Determine the (x, y) coordinate at the center of the cell enclosing the given text.  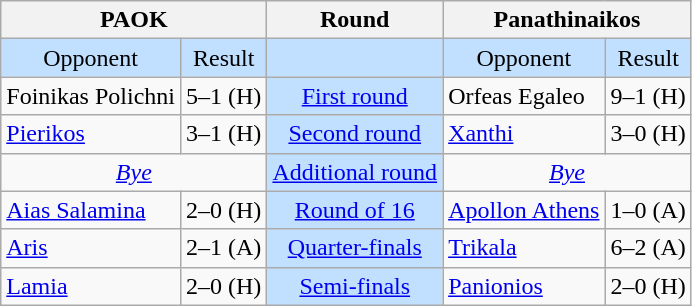
Trikala (524, 248)
Quarter-finals (355, 248)
Round (355, 20)
6–2 (A) (648, 248)
Semi-finals (355, 286)
Aris (91, 248)
2–1 (A) (223, 248)
Additional round (355, 172)
Xanthi (524, 134)
Round of 16 (355, 210)
First round (355, 96)
Panionios (524, 286)
Pierikos (91, 134)
5–1 (H) (223, 96)
9–1 (H) (648, 96)
Panathinaikos (568, 20)
3–1 (H) (223, 134)
Apollon Athens (524, 210)
Lamia (91, 286)
1–0 (A) (648, 210)
Aias Salamina (91, 210)
PAOK (134, 20)
Foinikas Polichni (91, 96)
Second round (355, 134)
3–0 (H) (648, 134)
Orfeas Egaleo (524, 96)
